Detect which cell encompasses the target text, then output its [x, y] center coordinate. 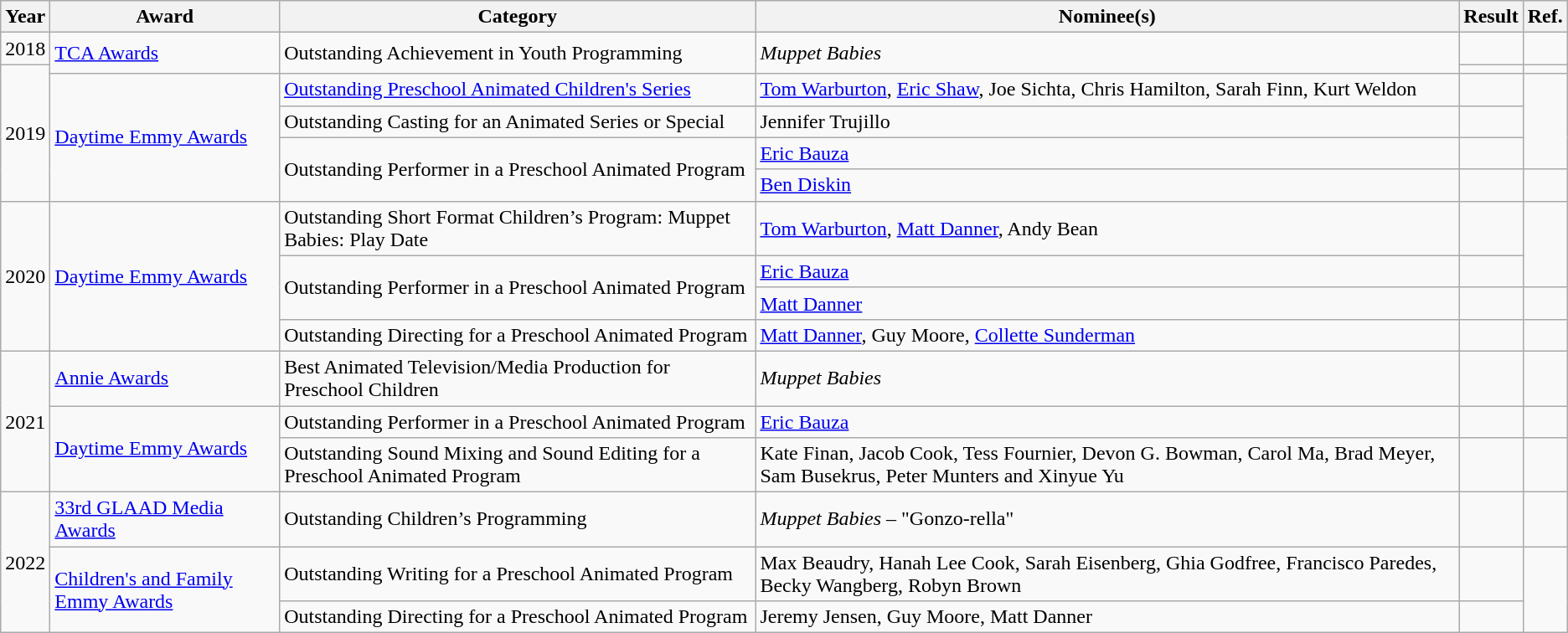
Outstanding Achievement in Youth Programming [518, 54]
Nominee(s) [1107, 17]
Tom Warburton, Eric Shaw, Joe Sichta, Chris Hamilton, Sarah Finn, Kurt Weldon [1107, 90]
Max Beaudry, Hanah Lee Cook, Sarah Eisenberg, Ghia Godfree, Francisco Paredes, Becky Wangberg, Robyn Brown [1107, 574]
Kate Finan, Jacob Cook, Tess Fournier, Devon G. Bowman, Carol Ma, Brad Meyer, Sam Busekrus, Peter Munters and Xinyue Yu [1107, 466]
Muppet Babies – "Gonzo-rella" [1107, 519]
Result [1491, 17]
Annie Awards [165, 378]
Outstanding Children’s Programming [518, 519]
Children's and Family Emmy Awards [165, 589]
2022 [25, 563]
Outstanding Short Format Children’s Program: Muppet Babies: Play Date [518, 228]
33rd GLAAD Media Awards [165, 519]
Matt Danner [1107, 303]
Outstanding Sound Mixing and Sound Editing for a Preschool Animated Program [518, 466]
Award [165, 17]
Ben Diskin [1107, 185]
Outstanding Writing for a Preschool Animated Program [518, 574]
Matt Danner, Guy Moore, Collette Sunderman [1107, 335]
Tom Warburton, Matt Danner, Andy Bean [1107, 228]
2018 [25, 49]
Jeremy Jensen, Guy Moore, Matt Danner [1107, 617]
Ref. [1545, 17]
Jennifer Trujillo [1107, 121]
2021 [25, 421]
2020 [25, 276]
TCA Awards [165, 54]
Category [518, 17]
Year [25, 17]
Outstanding Preschool Animated Children's Series [518, 90]
Outstanding Casting for an Animated Series or Special [518, 121]
2019 [25, 132]
Best Animated Television/Media Production for Preschool Children [518, 378]
